Provide the [X, Y] coordinate of the cell's center where the given text is located.  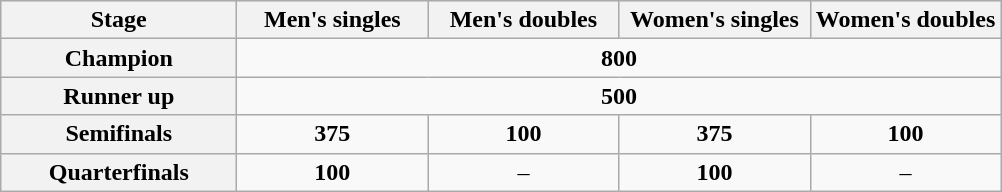
500 [619, 96]
Semifinals [119, 134]
Runner up [119, 96]
Champion [119, 58]
Stage [119, 20]
Men's singles [332, 20]
800 [619, 58]
Women's doubles [906, 20]
Men's doubles [524, 20]
Women's singles [714, 20]
Quarterfinals [119, 172]
